Provide the (X, Y) coordinate of the cell's center where the given text is located.  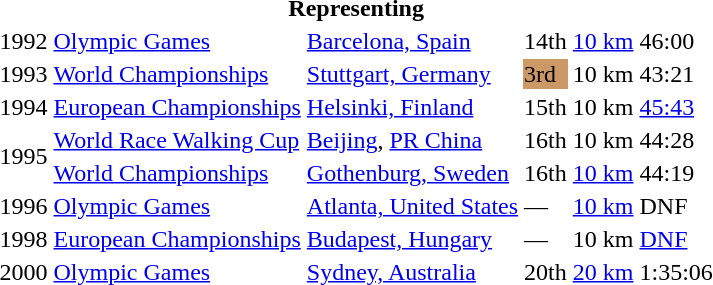
Helsinki, Finland (412, 107)
15th (546, 107)
Atlanta, United States (412, 206)
14th (546, 41)
World Race Walking Cup (177, 140)
3rd (546, 74)
Stuttgart, Germany (412, 74)
Budapest, Hungary (412, 239)
Gothenburg, Sweden (412, 173)
Barcelona, Spain (412, 41)
Beijing, PR China (412, 140)
